Determine the [X, Y] coordinate at the center of the cell enclosing the given text.  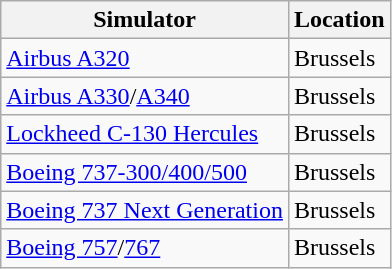
Boeing 737-300/400/500 [145, 172]
Location [339, 20]
Boeing 737 Next Generation [145, 210]
Airbus A330/A340 [145, 96]
Simulator [145, 20]
Lockheed C-130 Hercules [145, 134]
Airbus A320 [145, 58]
Boeing 757/767 [145, 248]
